Search for the cell housing the specified text and yield its (X, Y) center coordinate. 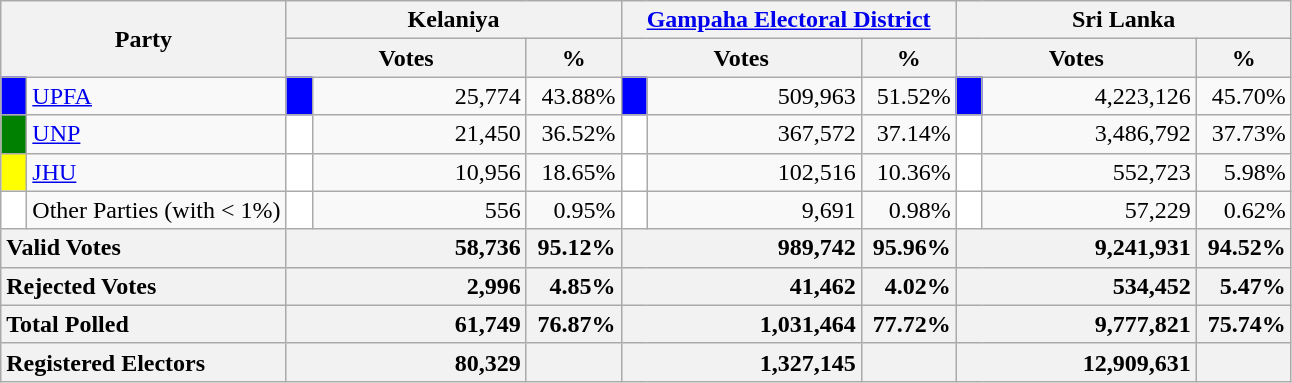
556 (419, 210)
80,329 (406, 362)
0.95% (574, 210)
58,736 (406, 248)
94.52% (1244, 248)
4,223,126 (1089, 96)
41,462 (741, 286)
0.62% (1244, 210)
4.85% (574, 286)
12,909,631 (1076, 362)
9,691 (754, 210)
37.14% (908, 134)
Other Parties (with < 1%) (156, 210)
0.98% (908, 210)
509,963 (754, 96)
75.74% (1244, 324)
5.98% (1244, 172)
UPFA (156, 96)
9,777,821 (1076, 324)
989,742 (741, 248)
367,572 (754, 134)
Gampaha Electoral District (788, 20)
76.87% (574, 324)
10.36% (908, 172)
36.52% (574, 134)
95.12% (574, 248)
Party (144, 39)
43.88% (574, 96)
JHU (156, 172)
61,749 (406, 324)
3,486,792 (1089, 134)
45.70% (1244, 96)
18.65% (574, 172)
95.96% (908, 248)
21,450 (419, 134)
Sri Lanka (1124, 20)
25,774 (419, 96)
4.02% (908, 286)
Registered Electors (144, 362)
2,996 (406, 286)
Kelaniya (454, 20)
Total Polled (144, 324)
10,956 (419, 172)
102,516 (754, 172)
9,241,931 (1076, 248)
Rejected Votes (144, 286)
5.47% (1244, 286)
UNP (156, 134)
534,452 (1076, 286)
51.52% (908, 96)
552,723 (1089, 172)
77.72% (908, 324)
1,031,464 (741, 324)
1,327,145 (741, 362)
Valid Votes (144, 248)
37.73% (1244, 134)
57,229 (1089, 210)
